From the cell containing the given text, extract its center point as [x, y] coordinate. 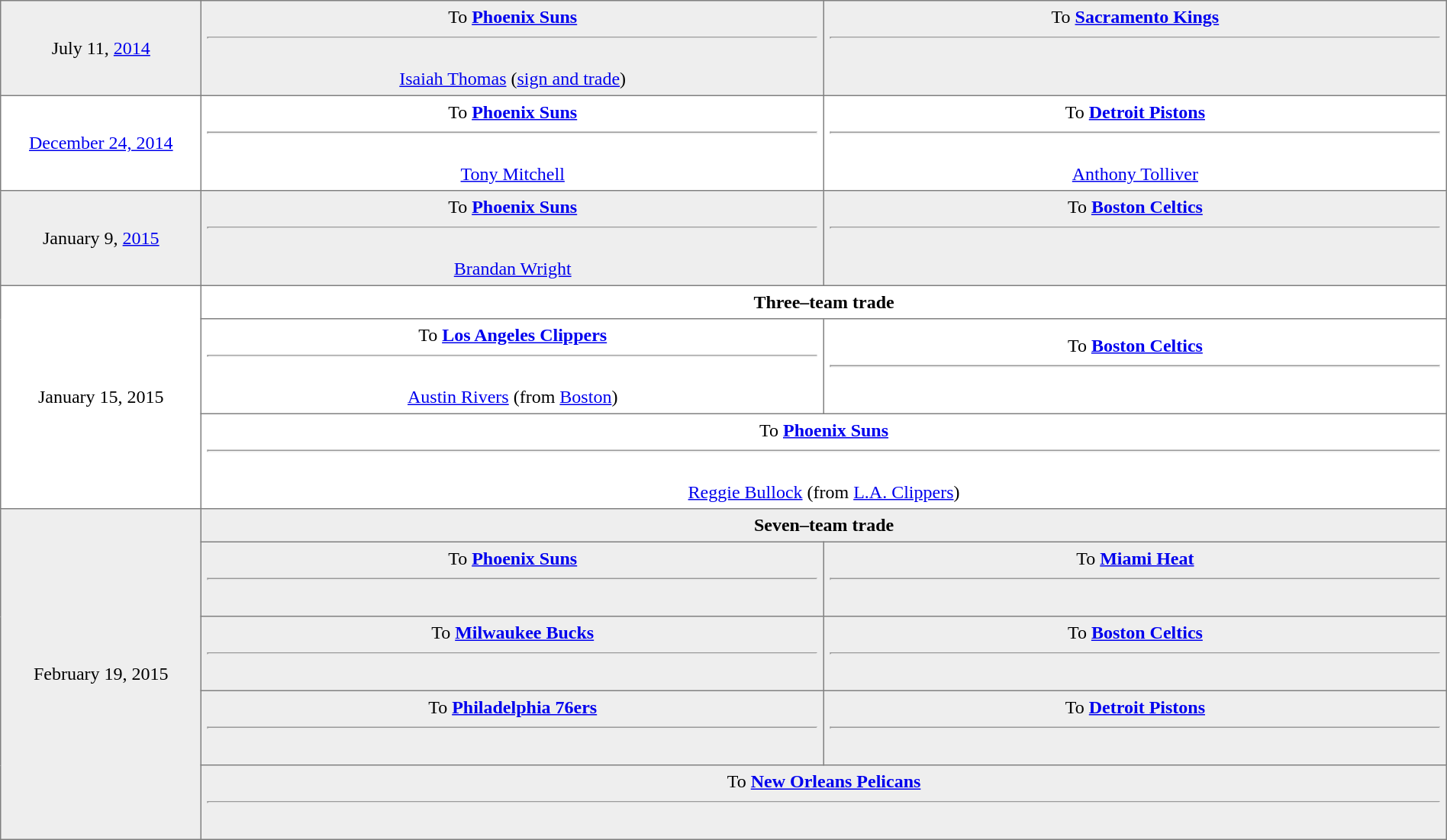
July 11, 2014 [101, 48]
Three–team trade [824, 302]
January 9, 2015 [101, 238]
To Milwaukee Bucks [513, 654]
To Phoenix Suns Reggie Bullock (from L.A. Clippers) [824, 461]
February 19, 2015 [101, 674]
To Detroit Pistons Anthony Tolliver [1136, 143]
To Phoenix Suns Brandan Wright [513, 238]
To Sacramento Kings [1136, 48]
To Los Angeles Clippers Austin Rivers (from Boston) [513, 366]
January 15, 2015 [101, 397]
To Miami Heat [1136, 579]
To Detroit Pistons [1136, 728]
To New Orleans Pelicans [824, 803]
To Phoenix Suns Tony Mitchell [513, 143]
To Phoenix Suns [513, 579]
To Phoenix Suns Isaiah Thomas (sign and trade) [513, 48]
Seven–team trade [824, 526]
December 24, 2014 [101, 143]
To Philadelphia 76ers [513, 728]
